From the cell containing the given text, extract its center point as [X, Y] coordinate. 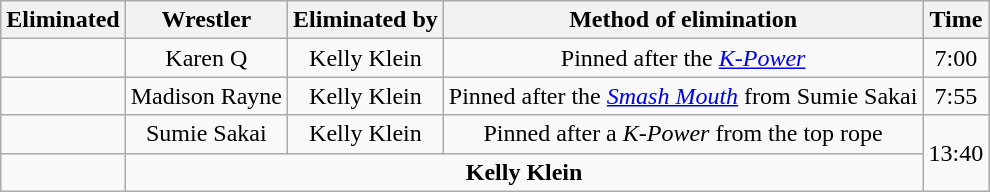
Madison Rayne [206, 96]
7:00 [956, 58]
Pinned after the Smash Mouth from Sumie Sakai [683, 96]
Eliminated [63, 20]
7:55 [956, 96]
Karen Q [206, 58]
Sumie Sakai [206, 134]
Pinned after the K-Power [683, 58]
Pinned after a K-Power from the top rope [683, 134]
Time [956, 20]
Wrestler [206, 20]
Method of elimination [683, 20]
Eliminated by [366, 20]
13:40 [956, 153]
